Search for the cell housing the specified text and yield its [x, y] center coordinate. 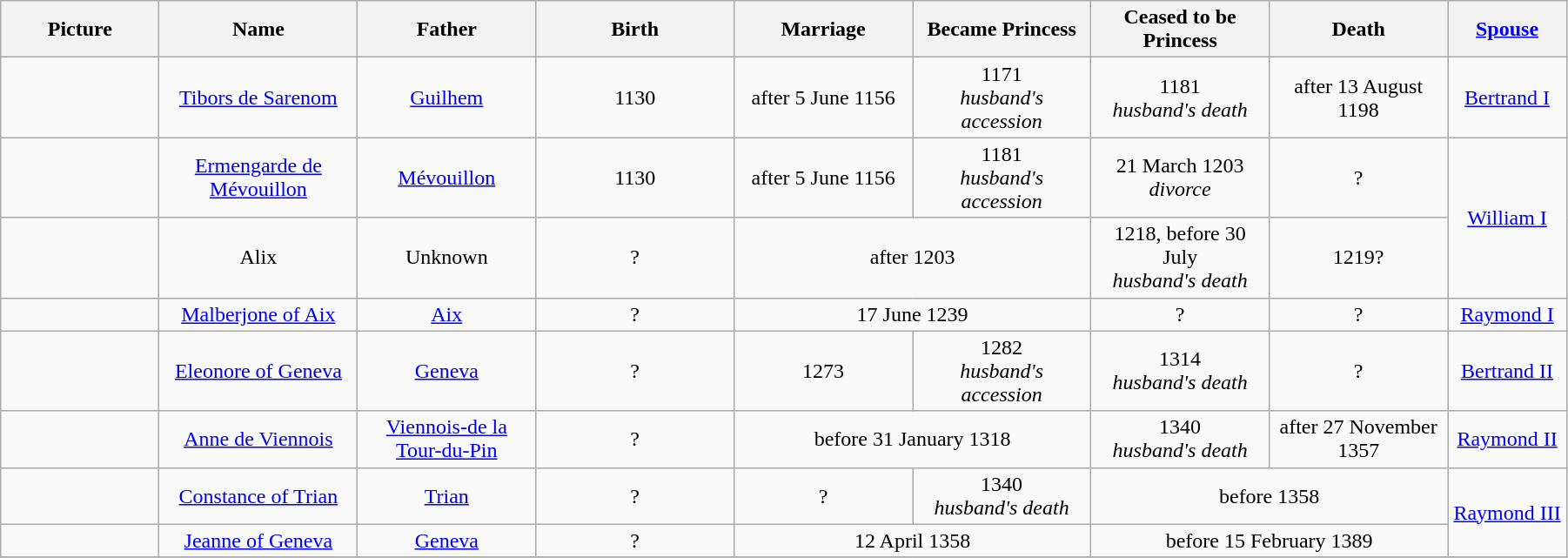
1314husband's death [1180, 371]
before 1358 [1270, 496]
Eleonore of Geneva [258, 371]
21 March 1203divorce [1180, 178]
Ermengarde de Mévouillon [258, 178]
Raymond III [1507, 512]
Jeanne of Geneva [258, 541]
1181husband's death [1180, 97]
Viennois-de la Tour-du-Pin [447, 439]
Constance of Trian [258, 496]
after 27 November 1357 [1359, 439]
Aix [447, 314]
1282husband's accession [1002, 371]
after 1203 [913, 258]
Anne de Viennois [258, 439]
Bertrand II [1507, 371]
before 31 January 1318 [913, 439]
Bertrand I [1507, 97]
Birth [635, 30]
1219? [1359, 258]
Mévouillon [447, 178]
after 13 August 1198 [1359, 97]
Alix [258, 258]
Tibors de Sarenom [258, 97]
Picture [80, 30]
Death [1359, 30]
1171husband's accession [1002, 97]
Trian [447, 496]
Name [258, 30]
Father [447, 30]
Raymond II [1507, 439]
Ceased to be Princess [1180, 30]
12 April 1358 [913, 541]
1218, before 30 Julyhusband's death [1180, 258]
Marriage [823, 30]
1181husband's accession [1002, 178]
Guilhem [447, 97]
William I [1507, 218]
Raymond I [1507, 314]
1273 [823, 371]
Became Princess [1002, 30]
before 15 February 1389 [1270, 541]
17 June 1239 [913, 314]
Malberjone of Aix [258, 314]
Unknown [447, 258]
Spouse [1507, 30]
